Provide the [x, y] coordinate of the cell's center where the given text is located.  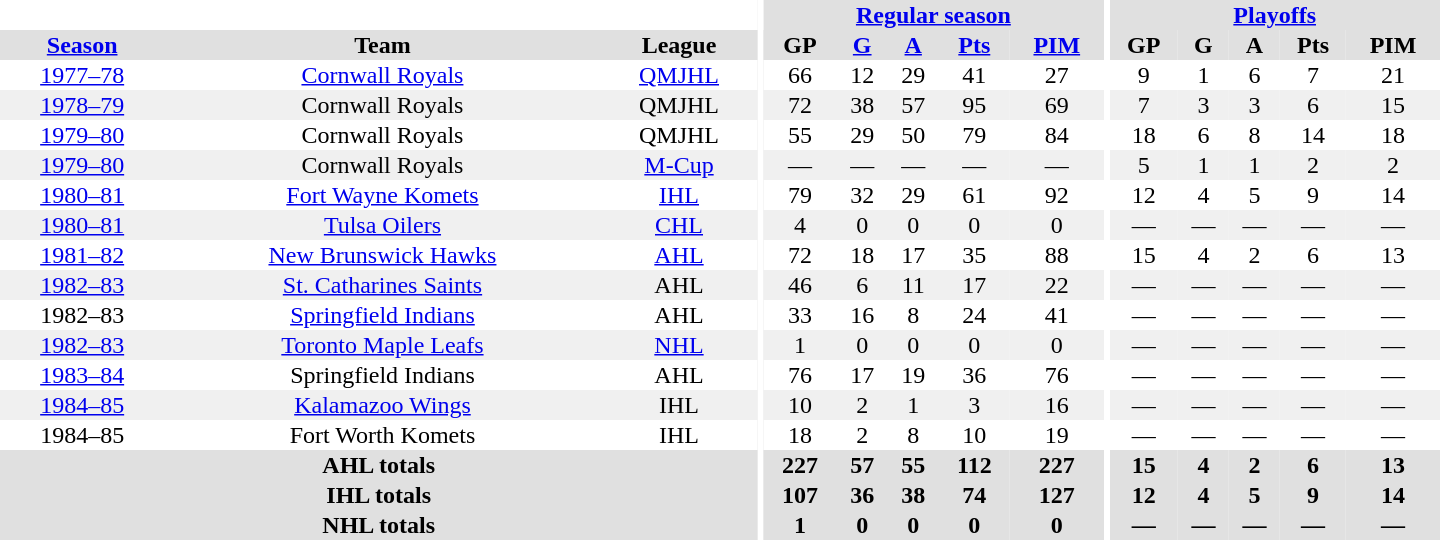
84 [1057, 135]
35 [974, 255]
27 [1057, 75]
1981–82 [82, 255]
88 [1057, 255]
Toronto Maple Leafs [382, 345]
22 [1057, 285]
24 [974, 315]
NHL totals [378, 525]
CHL [680, 225]
New Brunswick Hawks [382, 255]
NHL [680, 345]
Tulsa Oilers [382, 225]
Fort Worth Komets [382, 435]
Fort Wayne Komets [382, 195]
Kalamazoo Wings [382, 405]
Team [382, 45]
League [680, 45]
11 [914, 285]
107 [800, 495]
Regular season [934, 15]
92 [1057, 195]
St. Catharines Saints [382, 285]
95 [974, 105]
112 [974, 465]
IHL totals [378, 495]
66 [800, 75]
50 [914, 135]
Playoffs [1274, 15]
M-Cup [680, 165]
1977–78 [82, 75]
1978–79 [82, 105]
46 [800, 285]
74 [974, 495]
33 [800, 315]
AHL totals [378, 465]
127 [1057, 495]
Season [82, 45]
21 [1393, 75]
69 [1057, 105]
1983–84 [82, 375]
61 [974, 195]
32 [862, 195]
